Extract the (x, y) coordinate from the center of the cell holding the provided text.  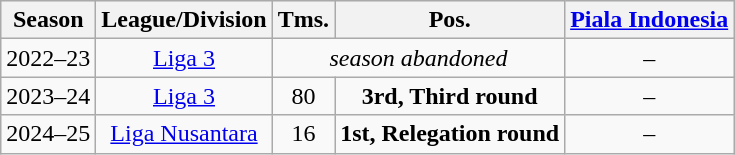
2024–25 (48, 134)
1st, Relegation round (450, 134)
season abandoned (418, 58)
Piala Indonesia (650, 20)
Season (48, 20)
Tms. (303, 20)
League/Division (184, 20)
80 (303, 96)
16 (303, 134)
Liga Nusantara (184, 134)
Pos. (450, 20)
2022–23 (48, 58)
3rd, Third round (450, 96)
2023–24 (48, 96)
